For the text-containing cell, return its midpoint in [X, Y] coordinate format. 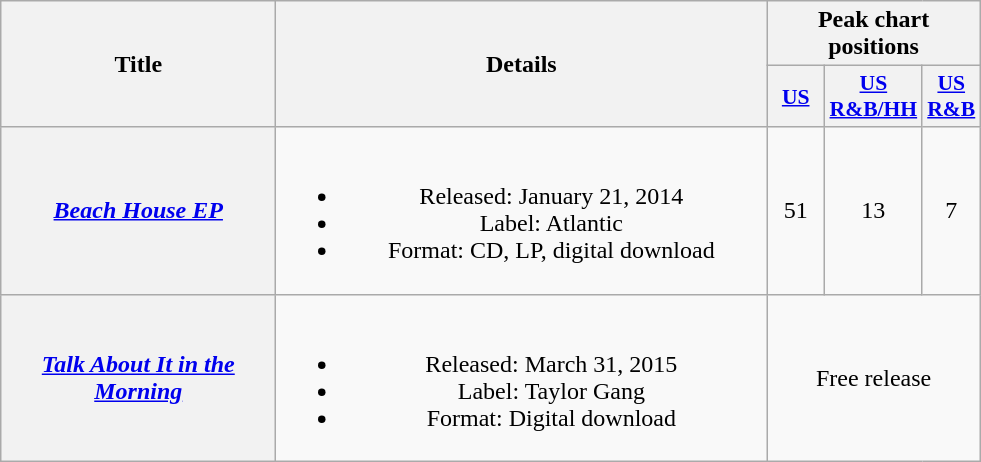
Free release [874, 378]
Beach House EP [138, 210]
Talk About It in the Morning [138, 378]
Details [522, 64]
51 [796, 210]
Released: March 31, 2015Label: Taylor GangFormat: Digital download [522, 378]
USR&B/HH [874, 96]
Released: January 21, 2014Label: AtlanticFormat: CD, LP, digital download [522, 210]
13 [874, 210]
Peak chart positions [874, 34]
Title [138, 64]
7 [951, 210]
US [796, 96]
USR&B [951, 96]
